Return [X, Y] of the center of cell containing provided text 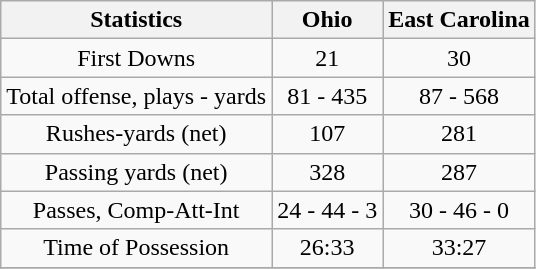
30 - 46 - 0 [460, 210]
Passes, Comp-Att-Int [136, 210]
30 [460, 58]
281 [460, 134]
107 [328, 134]
24 - 44 - 3 [328, 210]
328 [328, 172]
Rushes-yards (net) [136, 134]
26:33 [328, 248]
Statistics [136, 20]
287 [460, 172]
87 - 568 [460, 96]
81 - 435 [328, 96]
33:27 [460, 248]
First Downs [136, 58]
East Carolina [460, 20]
Ohio [328, 20]
21 [328, 58]
Total offense, plays - yards [136, 96]
Time of Possession [136, 248]
Passing yards (net) [136, 172]
